Determine the (X, Y) coordinate at the center of the cell enclosing the given text.  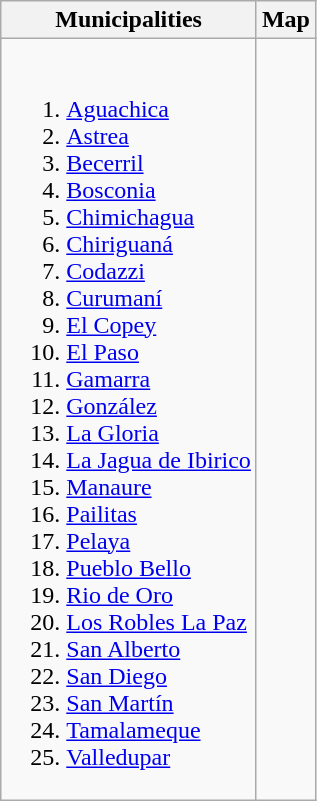
Municipalities (129, 20)
Map (286, 20)
